Determine the (x, y) coordinate at the center of the cell enclosing the given text.  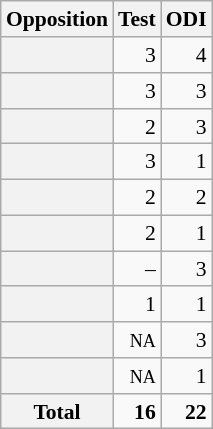
4 (186, 55)
Opposition (57, 19)
– (137, 269)
ODI (186, 19)
Total (57, 411)
22 (186, 411)
16 (137, 411)
Test (137, 19)
